For the text-containing cell, return its midpoint in [x, y] coordinate format. 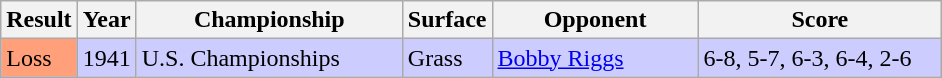
Bobby Riggs [595, 58]
Opponent [595, 20]
Loss [39, 58]
Year [106, 20]
6-8, 5-7, 6-3, 6-4, 2-6 [820, 58]
Result [39, 20]
Score [820, 20]
Championship [269, 20]
Grass [447, 58]
Surface [447, 20]
1941 [106, 58]
U.S. Championships [269, 58]
